Capture the cell that displays the provided text and extract its [X, Y] central coordinate. 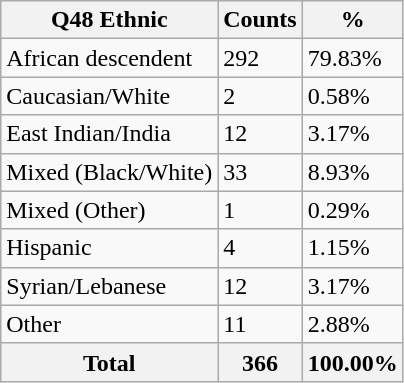
Mixed (Other) [110, 210]
100.00% [352, 362]
2.88% [352, 324]
4 [260, 248]
Mixed (Black/White) [110, 172]
11 [260, 324]
0.58% [352, 96]
Syrian/Lebanese [110, 286]
African descendent [110, 58]
Hispanic [110, 248]
Other [110, 324]
Caucasian/White [110, 96]
366 [260, 362]
% [352, 20]
292 [260, 58]
79.83% [352, 58]
Counts [260, 20]
Q48 Ethnic [110, 20]
2 [260, 96]
East Indian/India [110, 134]
0.29% [352, 210]
1 [260, 210]
1.15% [352, 248]
33 [260, 172]
Total [110, 362]
8.93% [352, 172]
